For the text-containing cell, return its midpoint in [X, Y] coordinate format. 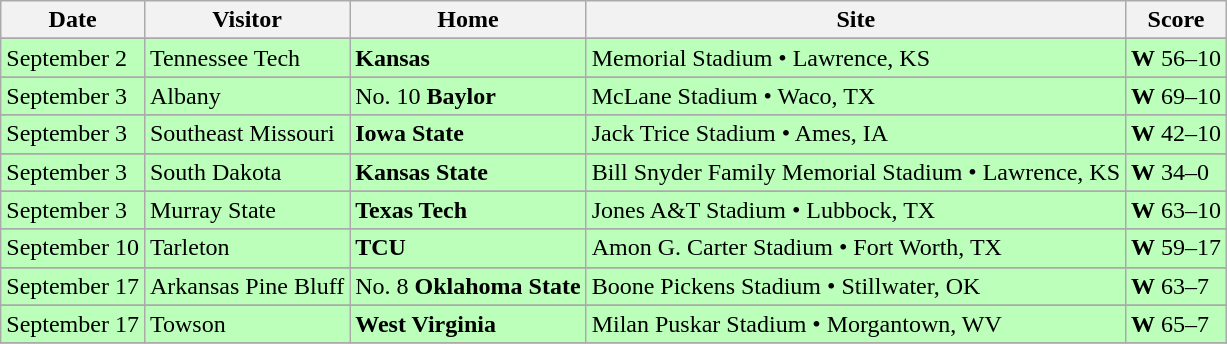
W 42–10 [1176, 134]
Murray State [246, 210]
W 65–7 [1176, 324]
W 34–0 [1176, 172]
Jack Trice Stadium • Ames, IA [856, 134]
Score [1176, 20]
W 59–17 [1176, 248]
Milan Puskar Stadium • Morgantown, WV [856, 324]
Memorial Stadium • Lawrence, KS [856, 58]
Towson [246, 324]
W 56–10 [1176, 58]
Home [468, 20]
Texas Tech [468, 210]
No. 8 Oklahoma State [468, 286]
W 63–7 [1176, 286]
Site [856, 20]
Amon G. Carter Stadium • Fort Worth, TX [856, 248]
Arkansas Pine Bluff [246, 286]
W 63–10 [1176, 210]
West Virginia [468, 324]
Albany [246, 96]
Kansas State [468, 172]
Tennessee Tech [246, 58]
No. 10 Baylor [468, 96]
TCU [468, 248]
Kansas [468, 58]
Visitor [246, 20]
Boone Pickens Stadium • Stillwater, OK [856, 286]
Tarleton [246, 248]
Iowa State [468, 134]
September 10 [73, 248]
South Dakota [246, 172]
McLane Stadium • Waco, TX [856, 96]
W 69–10 [1176, 96]
Jones A&T Stadium • Lubbock, TX [856, 210]
Southeast Missouri [246, 134]
September 2 [73, 58]
Date [73, 20]
Bill Snyder Family Memorial Stadium • Lawrence, KS [856, 172]
